Extract the (x, y) coordinate from the center of the cell holding the provided text.  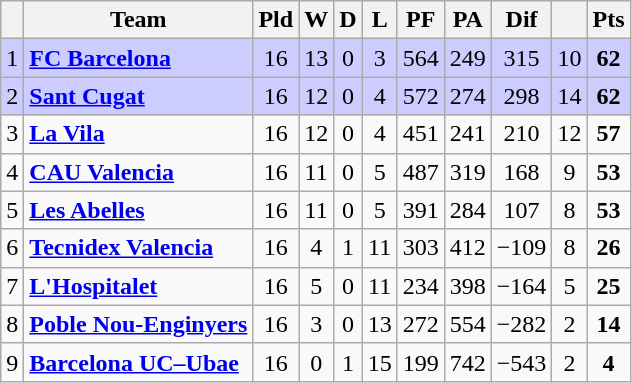
57 (608, 134)
6 (12, 248)
−282 (522, 324)
Dif (522, 20)
398 (468, 286)
742 (468, 362)
315 (522, 58)
L (380, 20)
Barcelona UC–Ubae (138, 362)
234 (420, 286)
298 (522, 96)
107 (522, 210)
241 (468, 134)
Sant Cugat (138, 96)
FC Barcelona (138, 58)
Pts (608, 20)
D (348, 20)
Pld (276, 20)
7 (12, 286)
L'Hospitalet (138, 286)
451 (420, 134)
554 (468, 324)
Tecnidex Valencia (138, 248)
−543 (522, 362)
284 (468, 210)
572 (420, 96)
168 (522, 172)
210 (522, 134)
PF (420, 20)
272 (420, 324)
W (316, 20)
Les Abelles (138, 210)
303 (420, 248)
487 (420, 172)
Team (138, 20)
−109 (522, 248)
La Vila (138, 134)
199 (420, 362)
391 (420, 210)
564 (420, 58)
25 (608, 286)
PA (468, 20)
10 (570, 58)
412 (468, 248)
−164 (522, 286)
249 (468, 58)
319 (468, 172)
26 (608, 248)
CAU Valencia (138, 172)
15 (380, 362)
Poble Nou-Enginyers (138, 324)
274 (468, 96)
